Return [x, y] of the center of cell containing provided text 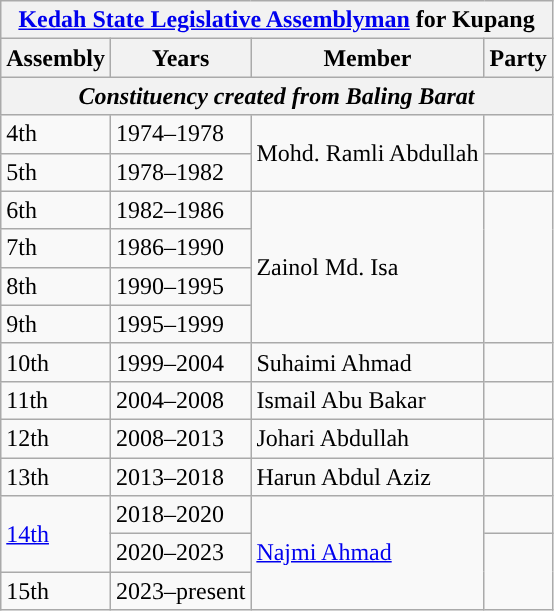
Zainol Md. Isa [368, 267]
Johari Abdullah [368, 438]
1982–1986 [180, 210]
11th [56, 400]
Najmi Ahmad [368, 553]
Party [518, 58]
15th [56, 591]
2004–2008 [180, 400]
Mohd. Ramli Abdullah [368, 153]
2018–2020 [180, 515]
1974–1978 [180, 134]
Constituency created from Baling Barat [277, 96]
2020–2023 [180, 553]
2023–present [180, 591]
4th [56, 134]
8th [56, 286]
14th [56, 534]
Ismail Abu Bakar [368, 400]
Years [180, 58]
Kedah State Legislative Assemblyman for Kupang [277, 20]
6th [56, 210]
13th [56, 477]
9th [56, 324]
1999–2004 [180, 362]
7th [56, 248]
Harun Abdul Aziz [368, 477]
1995–1999 [180, 324]
1978–1982 [180, 172]
12th [56, 438]
Assembly [56, 58]
10th [56, 362]
2008–2013 [180, 438]
Suhaimi Ahmad [368, 362]
1990–1995 [180, 286]
5th [56, 172]
2013–2018 [180, 477]
Member [368, 58]
1986–1990 [180, 248]
